Detect which cell encompasses the target text, then output its (X, Y) center coordinate. 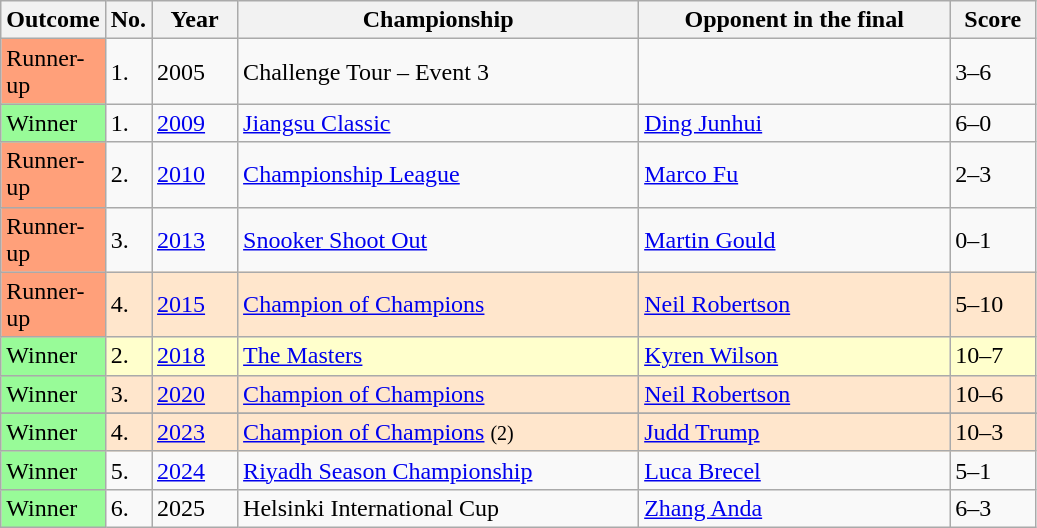
2015 (195, 304)
2025 (195, 508)
Score (993, 20)
Kyren Wilson (794, 356)
Opponent in the final (794, 20)
5–10 (993, 304)
2020 (195, 394)
Snooker Shoot Out (438, 240)
Jiangsu Classic (438, 123)
Riyadh Season Championship (438, 470)
5–1 (993, 470)
0–1 (993, 240)
Champion of Champions (2) (438, 432)
Championship (438, 20)
2009 (195, 123)
6–3 (993, 508)
Martin Gould (794, 240)
6. (128, 508)
2–3 (993, 174)
Helsinki International Cup (438, 508)
10–6 (993, 394)
No. (128, 20)
2010 (195, 174)
6–0 (993, 123)
2018 (195, 356)
2005 (195, 72)
Zhang Anda (794, 508)
Judd Trump (794, 432)
3–6 (993, 72)
10–3 (993, 432)
Outcome (53, 20)
Challenge Tour – Event 3 (438, 72)
Marco Fu (794, 174)
Year (195, 20)
2023 (195, 432)
2013 (195, 240)
Ding Junhui (794, 123)
2024 (195, 470)
10–7 (993, 356)
Championship League (438, 174)
Luca Brecel (794, 470)
5. (128, 470)
The Masters (438, 356)
